Detect which cell encompasses the target text, then output its [X, Y] center coordinate. 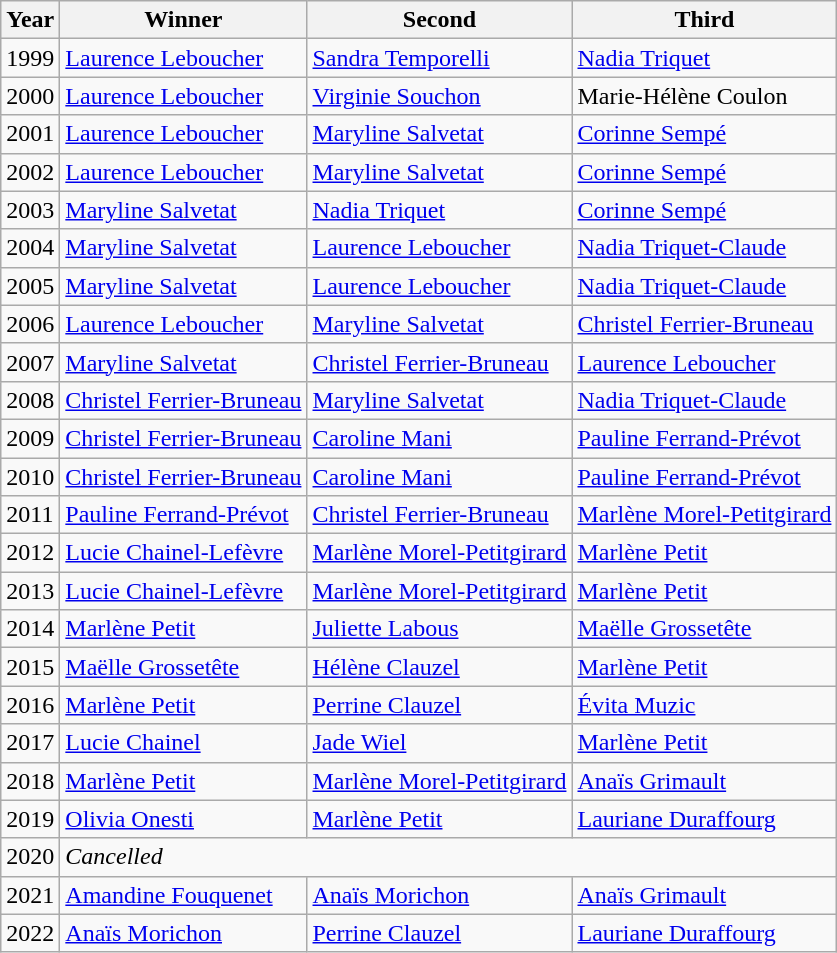
Amandine Fouquenet [184, 895]
Second [440, 20]
2012 [30, 553]
2009 [30, 438]
2003 [30, 210]
2010 [30, 477]
2013 [30, 591]
2001 [30, 134]
2007 [30, 362]
Sandra Temporelli [440, 58]
1999 [30, 58]
Cancelled [448, 857]
Juliette Labous [440, 629]
Hélène Clauzel [440, 667]
Year [30, 20]
Olivia Onesti [184, 819]
2015 [30, 667]
2004 [30, 248]
2006 [30, 324]
Marie-Hélène Coulon [704, 96]
2017 [30, 743]
Winner [184, 20]
2021 [30, 895]
2019 [30, 819]
2005 [30, 286]
Virginie Souchon [440, 96]
Évita Muzic [704, 705]
2002 [30, 172]
2011 [30, 515]
2020 [30, 857]
2018 [30, 781]
Lucie Chainel [184, 743]
2016 [30, 705]
2000 [30, 96]
2022 [30, 933]
2008 [30, 400]
2014 [30, 629]
Jade Wiel [440, 743]
Third [704, 20]
